Search for the cell housing the specified text and yield its (x, y) center coordinate. 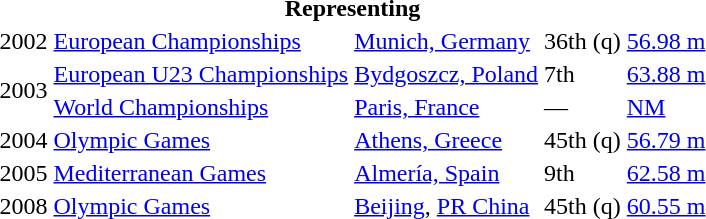
Mediterranean Games (201, 173)
45th (q) (583, 140)
9th (583, 173)
Athens, Greece (446, 140)
Olympic Games (201, 140)
Almería, Spain (446, 173)
European U23 Championships (201, 74)
Munich, Germany (446, 41)
— (583, 107)
36th (q) (583, 41)
7th (583, 74)
European Championships (201, 41)
World Championships (201, 107)
Bydgoszcz, Poland (446, 74)
Paris, France (446, 107)
